Search for the cell housing the specified text and yield its (x, y) center coordinate. 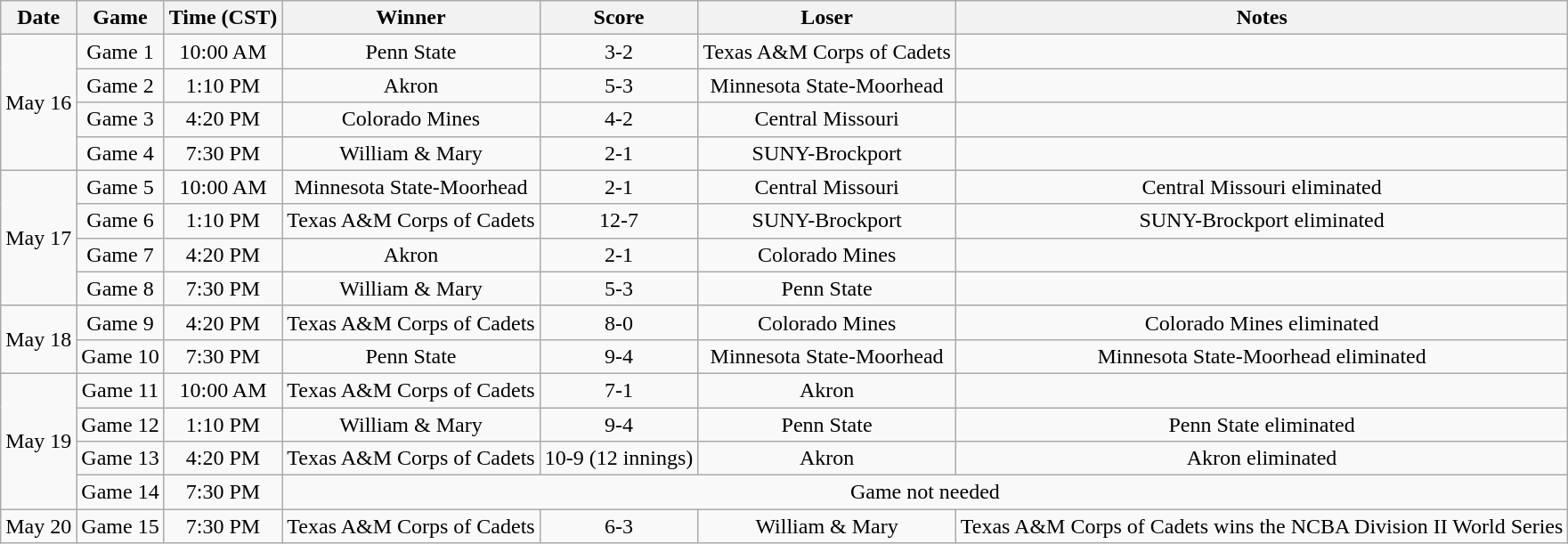
May 18 (39, 339)
May 19 (39, 441)
Game 2 (120, 85)
Game 15 (120, 526)
Minnesota State-Moorhead eliminated (1262, 356)
May 17 (39, 238)
Game 3 (120, 119)
Game 9 (120, 322)
Akron eliminated (1262, 459)
7-1 (619, 390)
Game 8 (120, 288)
Game 10 (120, 356)
Game 11 (120, 390)
May 16 (39, 102)
10-9 (12 innings) (619, 459)
Loser (826, 18)
Date (39, 18)
May 20 (39, 526)
Colorado Mines eliminated (1262, 322)
6-3 (619, 526)
Time (CST) (223, 18)
8-0 (619, 322)
Game 14 (120, 492)
SUNY-Brockport eliminated (1262, 221)
4-2 (619, 119)
Game 7 (120, 255)
Game (120, 18)
Game 6 (120, 221)
Game not needed (925, 492)
Central Missouri eliminated (1262, 187)
3-2 (619, 52)
Texas A&M Corps of Cadets wins the NCBA Division II World Series (1262, 526)
Winner (411, 18)
Score (619, 18)
Game 13 (120, 459)
Notes (1262, 18)
12-7 (619, 221)
Penn State eliminated (1262, 425)
Game 5 (120, 187)
Game 1 (120, 52)
Game 12 (120, 425)
Game 4 (120, 153)
